Capture the cell that displays the provided text and extract its (x, y) central coordinate. 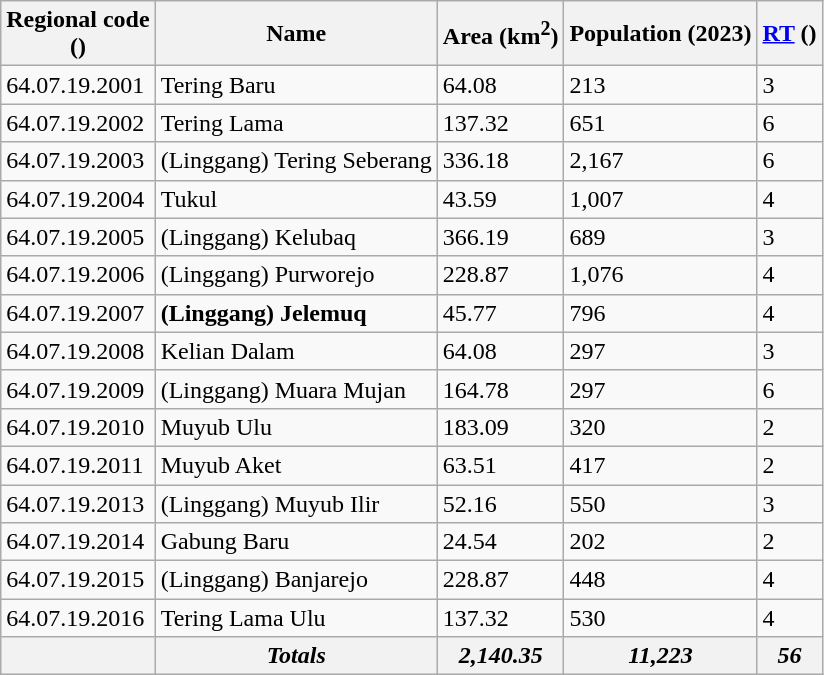
2,167 (660, 161)
Population (2023) (660, 34)
64.07.19.2013 (78, 503)
1,076 (660, 275)
183.09 (500, 427)
Muyub Aket (296, 465)
Tering Baru (296, 85)
Regional code() (78, 34)
(Linggang) Muyub Ilir (296, 503)
(Linggang) Purworejo (296, 275)
64.07.19.2004 (78, 199)
Tukul (296, 199)
64.07.19.2016 (78, 618)
Name (296, 34)
64.07.19.2006 (78, 275)
550 (660, 503)
64.07.19.2002 (78, 123)
651 (660, 123)
1,007 (660, 199)
64.07.19.2010 (78, 427)
(Linggang) Jelemuq (296, 313)
11,223 (660, 656)
Tering Lama Ulu (296, 618)
796 (660, 313)
64.07.19.2014 (78, 542)
52.16 (500, 503)
(Linggang) Tering Seberang (296, 161)
366.19 (500, 237)
64.07.19.2001 (78, 85)
202 (660, 542)
45.77 (500, 313)
Totals (296, 656)
56 (790, 656)
164.78 (500, 389)
2,140.35 (500, 656)
64.07.19.2009 (78, 389)
64.07.19.2015 (78, 580)
63.51 (500, 465)
(Linggang) Muara Mujan (296, 389)
Gabung Baru (296, 542)
320 (660, 427)
RT () (790, 34)
Tering Lama (296, 123)
Kelian Dalam (296, 351)
64.07.19.2011 (78, 465)
213 (660, 85)
64.07.19.2008 (78, 351)
64.07.19.2005 (78, 237)
Muyub Ulu (296, 427)
417 (660, 465)
Area (km2) (500, 34)
64.07.19.2007 (78, 313)
43.59 (500, 199)
(Linggang) Banjarejo (296, 580)
689 (660, 237)
530 (660, 618)
448 (660, 580)
336.18 (500, 161)
64.07.19.2003 (78, 161)
24.54 (500, 542)
(Linggang) Kelubaq (296, 237)
